Locate the cell with the specified text and output its [X, Y] center coordinate. 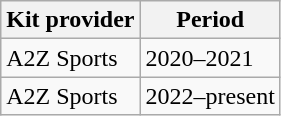
2022–present [210, 96]
2020–2021 [210, 58]
Kit provider [70, 20]
Period [210, 20]
